Locate the cell with the specified text and output its (X, Y) center coordinate. 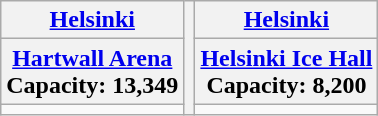
Hartwall ArenaCapacity: 13,349 (92, 72)
Helsinki Ice HallCapacity: 8,200 (286, 72)
